Locate the cell with the specified text and output its (X, Y) center coordinate. 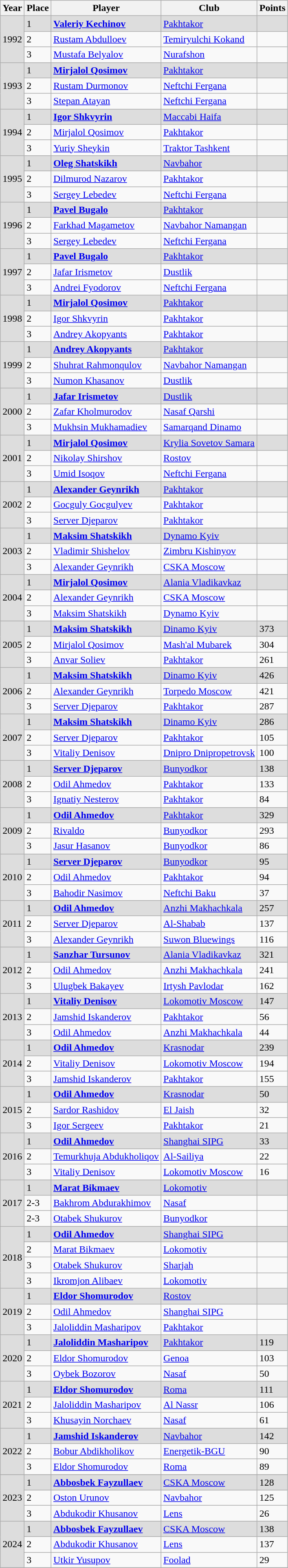
Oleg Shatskikh (106, 163)
Zimbru Kishinyov (209, 551)
Ulugbek Bakayev (106, 986)
26 (272, 1513)
133 (272, 784)
61 (272, 1420)
Club (209, 8)
100 (272, 753)
Points (272, 8)
2004 (12, 598)
El Jaish (209, 1110)
119 (272, 1343)
2010 (12, 877)
56 (272, 1017)
Nikolay Shirshov (106, 458)
286 (272, 722)
Year (12, 8)
Nasaf Qarshi (209, 411)
29 (272, 1560)
142 (272, 1435)
2023 (12, 1498)
Genoa (209, 1358)
Traktor Tashkent (209, 148)
Oston Urunov (106, 1498)
33 (272, 1141)
Player (106, 8)
2016 (12, 1156)
Rustam Durmonov (106, 86)
Oybek Bozorov (106, 1374)
Maccabi Haifa (209, 117)
Bahodir Nasimov (106, 892)
2021 (12, 1405)
Andrei Fyodorov (106, 287)
2011 (12, 923)
Mukhsin Mukhamadiev (106, 427)
293 (272, 830)
Sardor Rashidov (106, 1110)
86 (272, 846)
Bobur Abdikholikov (106, 1451)
1994 (12, 132)
Temiryulchi Kokand (209, 39)
257 (272, 908)
Igor Sergeev (106, 1125)
111 (272, 1389)
2013 (12, 1017)
261 (272, 660)
Al Nassr (209, 1405)
Rivaldo (106, 830)
Foolad (209, 1560)
241 (272, 970)
94 (272, 877)
2003 (12, 551)
2008 (12, 784)
Gocguly Gocgulyev (106, 505)
Farkhad Magametov (106, 225)
106 (272, 1405)
321 (272, 955)
2022 (12, 1451)
103 (272, 1358)
2000 (12, 411)
239 (272, 1048)
116 (272, 939)
Vladimir Shishelov (106, 551)
Ignatiy Nesterov (106, 799)
128 (272, 1482)
Anvar Soliev (106, 660)
37 (272, 892)
329 (272, 815)
2001 (12, 458)
32 (272, 1110)
105 (272, 738)
Zafar Kholmurodov (106, 411)
2015 (12, 1110)
373 (272, 629)
Shuhrat Rahmonqulov (106, 365)
2009 (12, 830)
1999 (12, 365)
Valeriy Kechinov (106, 24)
Mash'al Mubarek (209, 644)
2017 (12, 1203)
2006 (12, 691)
125 (272, 1498)
2024 (12, 1544)
Jasur Hasanov (106, 846)
2018 (12, 1257)
44 (272, 1032)
Khusayin Norchaev (106, 1420)
1992 (12, 39)
1995 (12, 179)
Energetik-BGU (209, 1451)
194 (272, 1063)
1996 (12, 225)
2014 (12, 1063)
Samarqand Dinamo (209, 427)
Neftchi Baku (209, 892)
89 (272, 1467)
Irtysh Pavlodar (209, 986)
2007 (12, 738)
Bakhrom Abdurakhimov (106, 1203)
Temurkhuja Abdukholiqov (106, 1156)
1998 (12, 318)
1993 (12, 86)
426 (272, 675)
84 (272, 799)
Sharjah (209, 1265)
Al-Shabab (209, 923)
Nurafshon (209, 55)
Al-Sailiya (209, 1156)
Umid Isoqov (106, 474)
2019 (12, 1312)
95 (272, 861)
2002 (12, 505)
Place (38, 8)
Dnipro Dnipropetrovsk (209, 753)
Torpedo Moscow (209, 691)
1997 (12, 272)
90 (272, 1451)
2005 (12, 644)
16 (272, 1172)
2012 (12, 970)
Mustafa Belyalov (106, 55)
287 (272, 707)
2020 (12, 1358)
304 (272, 644)
Numon Khasanov (106, 380)
Rustam Abdulloev (106, 39)
Dilmurod Nazarov (106, 179)
Krylia Sovetov Samara (209, 442)
Utkir Yusupov (106, 1560)
Yuriy Sheykin (106, 148)
162 (272, 986)
Stepan Atayan (106, 101)
Suwon Bluewings (209, 939)
421 (272, 691)
21 (272, 1125)
22 (272, 1156)
Ikromjon Alibaev (106, 1281)
155 (272, 1079)
Sanzhar Tursunov (106, 955)
147 (272, 1001)
